Capture the cell that displays the provided text and extract its [x, y] central coordinate. 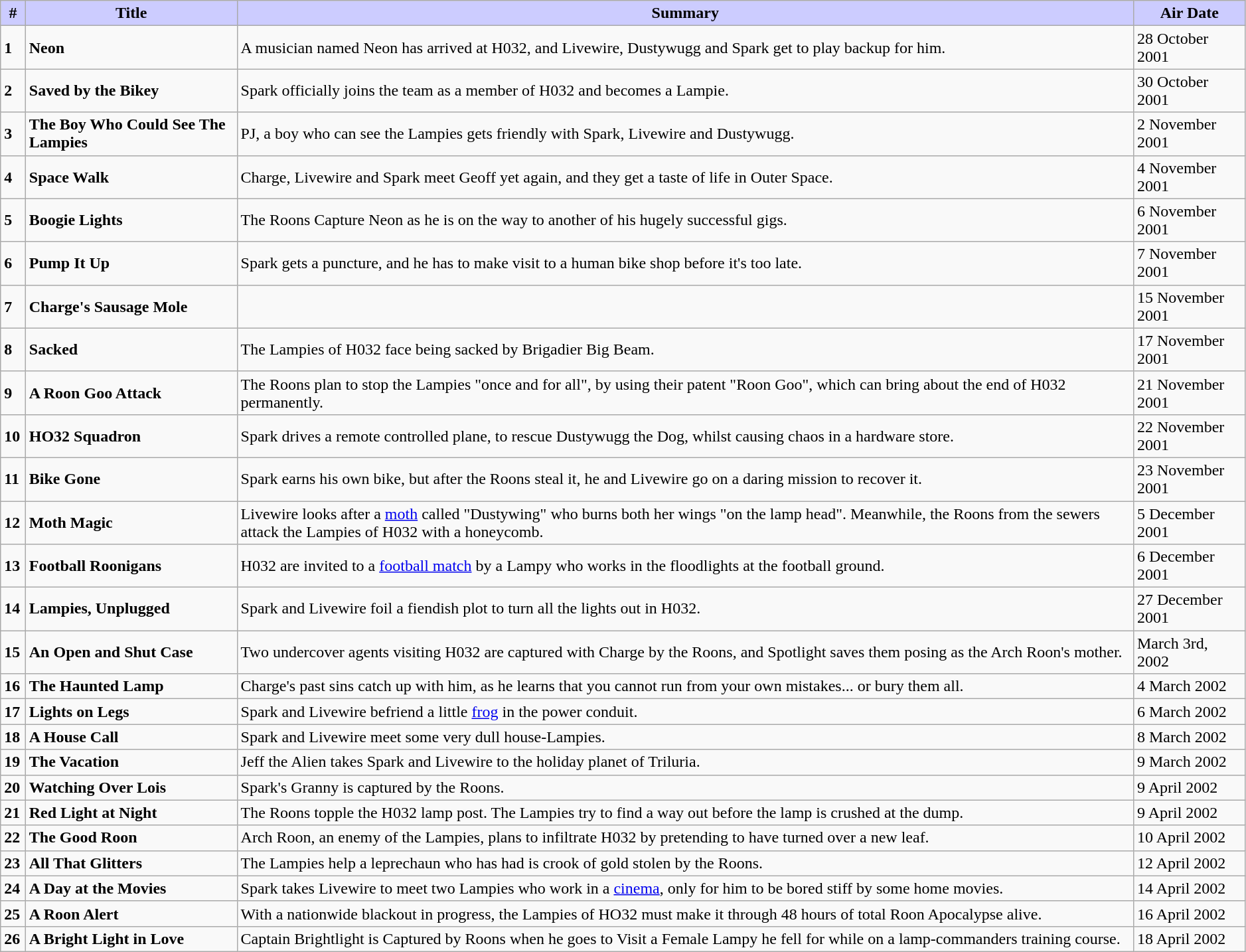
6 December 2001 [1190, 566]
Air Date [1190, 13]
16 [13, 686]
Captain Brightlight is Captured by Roons when he goes to Visit a Female Lampy he fell for while on a lamp-commanders training course. [685, 939]
10 [13, 436]
8 [13, 349]
All That Glitters [131, 863]
A Day at the Movies [131, 888]
23 [13, 863]
Saved by the Bikey [131, 90]
Jeff the Alien takes Spark and Livewire to the holiday planet of Triluria. [685, 762]
Charge, Livewire and Spark meet Geoff yet again, and they get a taste of life in Outer Space. [685, 177]
The Roons plan to stop the Lampies "once and for all", by using their patent "Roon Goo", which can bring about the end of H032 permanently. [685, 393]
Neon [131, 48]
4 [13, 177]
26 [13, 939]
2 November 2001 [1190, 134]
23 November 2001 [1190, 479]
The Roons Capture Neon as he is on the way to another of his hugely successful gigs. [685, 220]
# [13, 13]
PJ, a boy who can see the Lampies gets friendly with Spark, Livewire and Dustywugg. [685, 134]
21 November 2001 [1190, 393]
Arch Roon, an enemy of the Lampies, plans to infiltrate H032 by pretending to have turned over a new leaf. [685, 838]
Spark and Livewire foil a fiendish plot to turn all the lights out in H032. [685, 609]
Charge's Sausage Mole [131, 307]
15 [13, 652]
Sacked [131, 349]
18 [13, 737]
Moth Magic [131, 522]
22 [13, 838]
Red Light at Night [131, 813]
The Lampies of H032 face being sacked by Brigadier Big Beam. [685, 349]
13 [13, 566]
Lampies, Unplugged [131, 609]
9 [13, 393]
A Roon Alert [131, 913]
28 October 2001 [1190, 48]
The Vacation [131, 762]
Spark drives a remote controlled plane, to rescue Dustywugg the Dog, whilst causing chaos in a hardware store. [685, 436]
A Bright Light in Love [131, 939]
6 March 2002 [1190, 712]
The Boy Who Could See The Lampies [131, 134]
6 [13, 263]
Spark's Granny is captured by the Roons. [685, 787]
Summary [685, 13]
16 April 2002 [1190, 913]
17 November 2001 [1190, 349]
Charge's past sins catch up with him, as he learns that you cannot run from your own mistakes... or bury them all. [685, 686]
Title [131, 13]
A musician named Neon has arrived at H032, and Livewire, Dustywugg and Spark get to play backup for him. [685, 48]
22 November 2001 [1190, 436]
Lights on Legs [131, 712]
5 [13, 220]
2 [13, 90]
5 December 2001 [1190, 522]
25 [13, 913]
Spark and Livewire meet some very dull house-Lampies. [685, 737]
Two undercover agents visiting H032 are captured with Charge by the Roons, and Spotlight saves them posing as the Arch Roon's mother. [685, 652]
12 [13, 522]
The Roons topple the H032 lamp post. The Lampies try to find a way out before the lamp is crushed at the dump. [685, 813]
An Open and Shut Case [131, 652]
Football Roonigans [131, 566]
20 [13, 787]
A House Call [131, 737]
The Haunted Lamp [131, 686]
A Roon Goo Attack [131, 393]
7 [13, 307]
14 April 2002 [1190, 888]
9 March 2002 [1190, 762]
12 April 2002 [1190, 863]
3 [13, 134]
10 April 2002 [1190, 838]
1 [13, 48]
27 December 2001 [1190, 609]
The Good Roon [131, 838]
With a nationwide blackout in progress, the Lampies of HO32 must make it through 48 hours of total Roon Apocalypse alive. [685, 913]
15 November 2001 [1190, 307]
18 April 2002 [1190, 939]
Pump It Up [131, 263]
H032 are invited to a football match by a Lampy who works in the floodlights at the football ground. [685, 566]
Spark takes Livewire to meet two Lampies who work in a cinema, only for him to be bored stiff by some home movies. [685, 888]
24 [13, 888]
4 March 2002 [1190, 686]
14 [13, 609]
Watching Over Lois [131, 787]
Space Walk [131, 177]
Spark officially joins the team as a member of H032 and becomes a Lampie. [685, 90]
The Lampies help a leprechaun who has had is crook of gold stolen by the Roons. [685, 863]
21 [13, 813]
30 October 2001 [1190, 90]
19 [13, 762]
Bike Gone [131, 479]
11 [13, 479]
March 3rd, 2002 [1190, 652]
Spark and Livewire befriend a little frog in the power conduit. [685, 712]
8 March 2002 [1190, 737]
6 November 2001 [1190, 220]
17 [13, 712]
Spark gets a puncture, and he has to make visit to a human bike shop before it's too late. [685, 263]
Boogie Lights [131, 220]
7 November 2001 [1190, 263]
HO32 Squadron [131, 436]
Spark earns his own bike, but after the Roons steal it, he and Livewire go on a daring mission to recover it. [685, 479]
4 November 2001 [1190, 177]
